Determine the [x, y] coordinate at the center of the cell enclosing the given text.  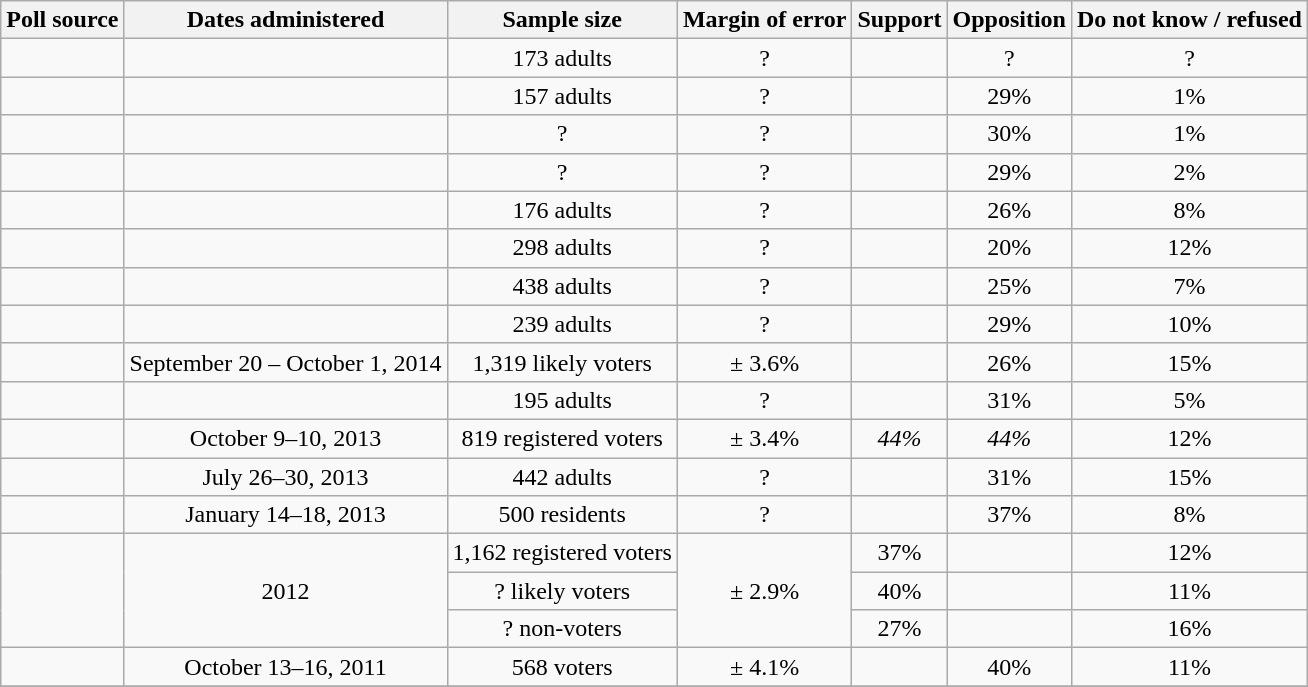
16% [1189, 629]
438 adults [562, 286]
819 registered voters [562, 438]
7% [1189, 286]
157 adults [562, 96]
1,162 registered voters [562, 553]
Dates administered [286, 20]
± 2.9% [764, 591]
2012 [286, 591]
500 residents [562, 515]
442 adults [562, 477]
October 9–10, 2013 [286, 438]
Do not know / refused [1189, 20]
298 adults [562, 248]
568 voters [562, 667]
Opposition [1009, 20]
Margin of error [764, 20]
Support [900, 20]
January 14–18, 2013 [286, 515]
? likely voters [562, 591]
1,319 likely voters [562, 362]
± 3.6% [764, 362]
September 20 – October 1, 2014 [286, 362]
5% [1189, 400]
27% [900, 629]
25% [1009, 286]
? non-voters [562, 629]
Sample size [562, 20]
30% [1009, 134]
± 4.1% [764, 667]
20% [1009, 248]
173 adults [562, 58]
239 adults [562, 324]
2% [1189, 172]
± 3.4% [764, 438]
October 13–16, 2011 [286, 667]
10% [1189, 324]
Poll source [62, 20]
176 adults [562, 210]
July 26–30, 2013 [286, 477]
195 adults [562, 400]
